Find where the given text appears and provide that cell's center as [X, Y] coordinate. 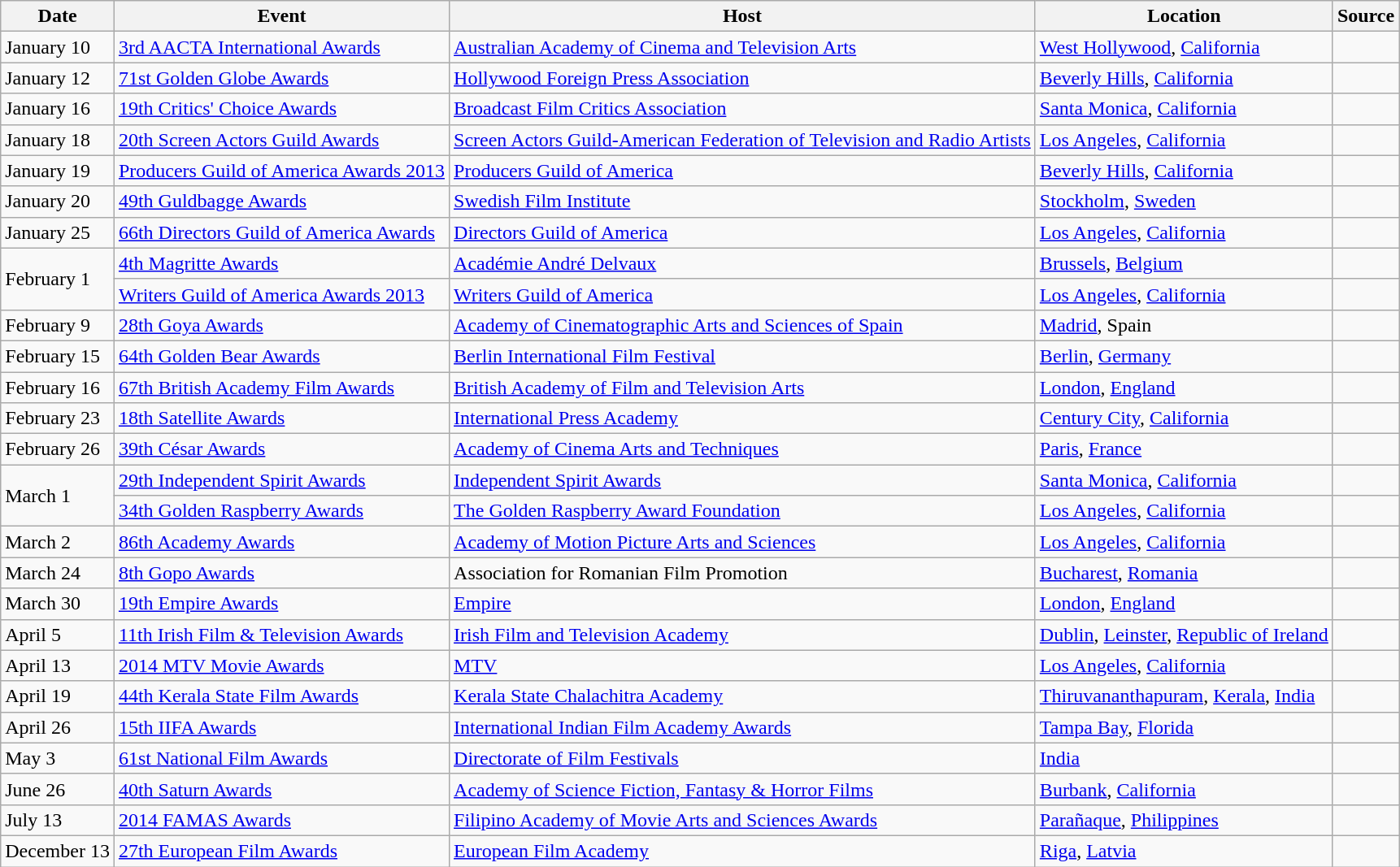
February 16 [58, 388]
Riga, Latvia [1184, 851]
19th Critics' Choice Awards [281, 109]
Writers Guild of America Awards 2013 [281, 294]
44th Kerala State Film Awards [281, 696]
Century City, California [1184, 418]
Académie André Delvaux [743, 263]
4th Magritte Awards [281, 263]
Berlin International Film Festival [743, 356]
February 1 [58, 279]
Screen Actors Guild-American Federation of Television and Radio Artists [743, 140]
Parañaque, Philippines [1184, 820]
67th British Academy Film Awards [281, 388]
71st Golden Globe Awards [281, 78]
Irish Film and Television Academy [743, 635]
Thiruvananthapuram, Kerala, India [1184, 696]
27th European Film Awards [281, 851]
64th Golden Bear Awards [281, 356]
2014 MTV Movie Awards [281, 665]
Filipino Academy of Movie Arts and Sciences Awards [743, 820]
19th Empire Awards [281, 604]
January 20 [58, 202]
34th Golden Raspberry Awards [281, 511]
International Press Academy [743, 418]
April 26 [58, 727]
49th Guldbagge Awards [281, 202]
Australian Academy of Cinema and Television Arts [743, 47]
Dublin, Leinster, Republic of Ireland [1184, 635]
Directorate of Film Festivals [743, 758]
December 13 [58, 851]
Independent Spirit Awards [743, 480]
66th Directors Guild of America Awards [281, 232]
Tampa Bay, Florida [1184, 727]
March 30 [58, 604]
Paris, France [1184, 449]
Association for Romanian Film Promotion [743, 573]
Broadcast Film Critics Association [743, 109]
May 3 [58, 758]
40th Saturn Awards [281, 789]
Producers Guild of America [743, 171]
January 12 [58, 78]
29th Independent Spirit Awards [281, 480]
The Golden Raspberry Award Foundation [743, 511]
Academy of Cinematographic Arts and Sciences of Spain [743, 325]
Stockholm, Sweden [1184, 202]
20th Screen Actors Guild Awards [281, 140]
Writers Guild of America [743, 294]
International Indian Film Academy Awards [743, 727]
Producers Guild of America Awards 2013 [281, 171]
Academy of Science Fiction, Fantasy & Horror Films [743, 789]
18th Satellite Awards [281, 418]
Academy of Cinema Arts and Techniques [743, 449]
Directors Guild of America [743, 232]
British Academy of Film and Television Arts [743, 388]
Host [743, 16]
June 26 [58, 789]
61st National Film Awards [281, 758]
Empire [743, 604]
Date [58, 16]
Swedish Film Institute [743, 202]
Hollywood Foreign Press Association [743, 78]
28th Goya Awards [281, 325]
Burbank, California [1184, 789]
July 13 [58, 820]
Source [1366, 16]
January 18 [58, 140]
European Film Academy [743, 851]
India [1184, 758]
February 26 [58, 449]
3rd AACTA International Awards [281, 47]
Bucharest, Romania [1184, 573]
March 2 [58, 542]
39th César Awards [281, 449]
April 5 [58, 635]
86th Academy Awards [281, 542]
February 9 [58, 325]
MTV [743, 665]
West Hollywood, California [1184, 47]
February 23 [58, 418]
January 10 [58, 47]
Madrid, Spain [1184, 325]
Kerala State Chalachitra Academy [743, 696]
Location [1184, 16]
February 15 [58, 356]
8th Gopo Awards [281, 573]
Berlin, Germany [1184, 356]
Event [281, 16]
April 13 [58, 665]
March 1 [58, 496]
January 16 [58, 109]
January 25 [58, 232]
April 19 [58, 696]
January 19 [58, 171]
Brussels, Belgium [1184, 263]
11th Irish Film & Television Awards [281, 635]
2014 FAMAS Awards [281, 820]
15th IIFA Awards [281, 727]
March 24 [58, 573]
Academy of Motion Picture Arts and Sciences [743, 542]
